Pinpoint the cell where the given text exists, returning its (x, y) midpoint coordinate. 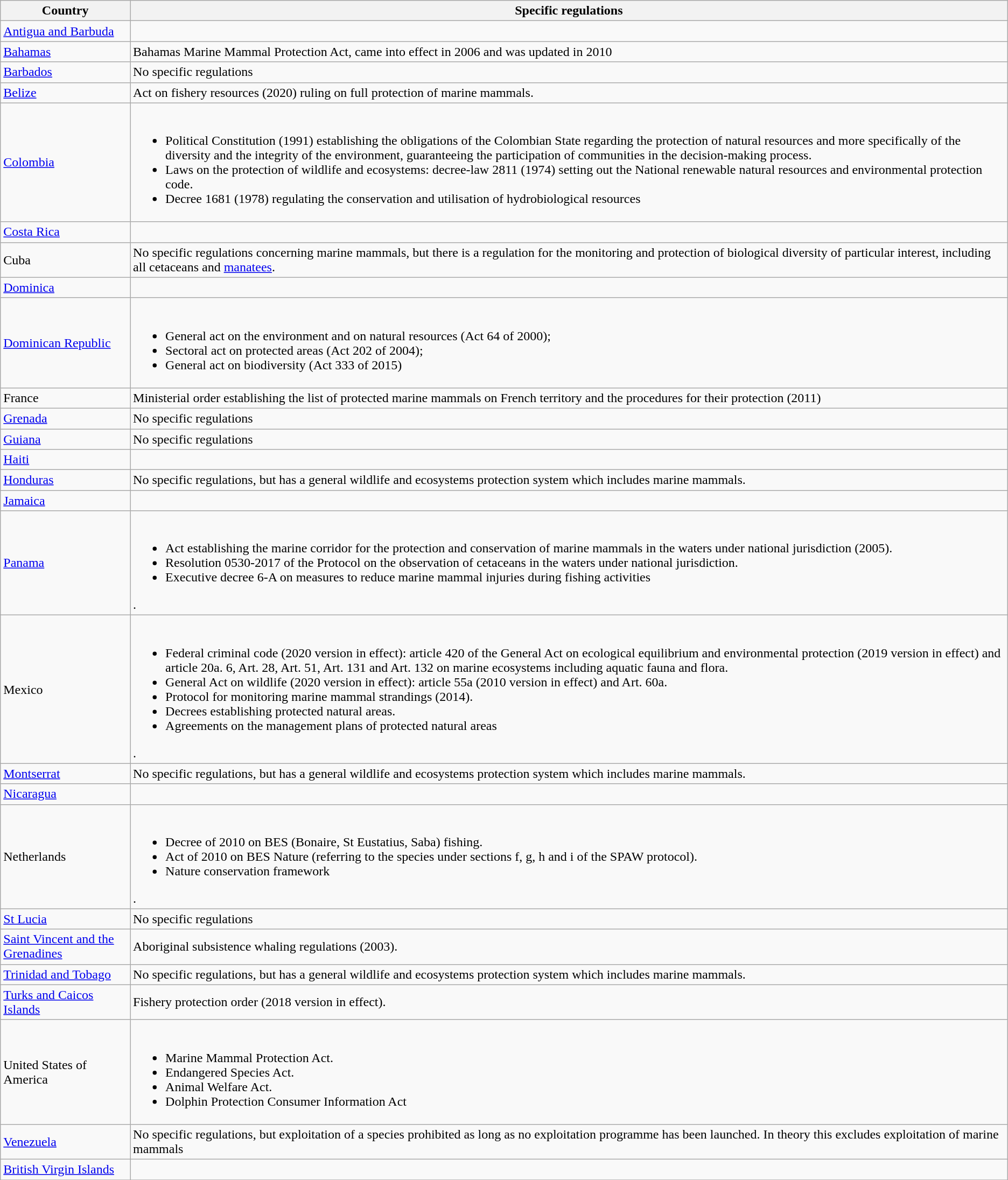
Costa Rica (66, 232)
Fishery protection order (2018 version in effect). (569, 1002)
Cuba (66, 259)
Dominican Republic (66, 342)
Country (66, 11)
Haiti (66, 460)
United States of America (66, 1072)
Montserrat (66, 774)
Venezuela (66, 1141)
Dominica (66, 287)
Belize (66, 93)
Panama (66, 563)
British Virgin Islands (66, 1169)
Guiana (66, 439)
Turks and Caicos Islands (66, 1002)
Bahamas Marine Mammal Protection Act, came into effect in 2006 and was updated in 2010 (569, 52)
Mexico (66, 689)
Nicaragua (66, 794)
Saint Vincent and the Grenadines (66, 946)
France (66, 398)
Act on fishery resources (2020) ruling on full protection of marine mammals. (569, 93)
Antigua and Barbuda (66, 31)
Colombia (66, 163)
Trinidad and Tobago (66, 974)
St Lucia (66, 919)
Marine Mammal Protection Act.Endangered Species Act.Animal Welfare Act.Dolphin Protection Consumer Information Act (569, 1072)
Ministerial order establishing the list of protected marine mammals on French territory and the procedures for their protection (2011) (569, 398)
Honduras (66, 480)
Bahamas (66, 52)
Jamaica (66, 501)
Netherlands (66, 856)
Specific regulations (569, 11)
Aboriginal subsistence whaling regulations (2003). (569, 946)
Barbados (66, 72)
Grenada (66, 418)
